Extract the (x, y) coordinate from the center of the cell holding the provided text.  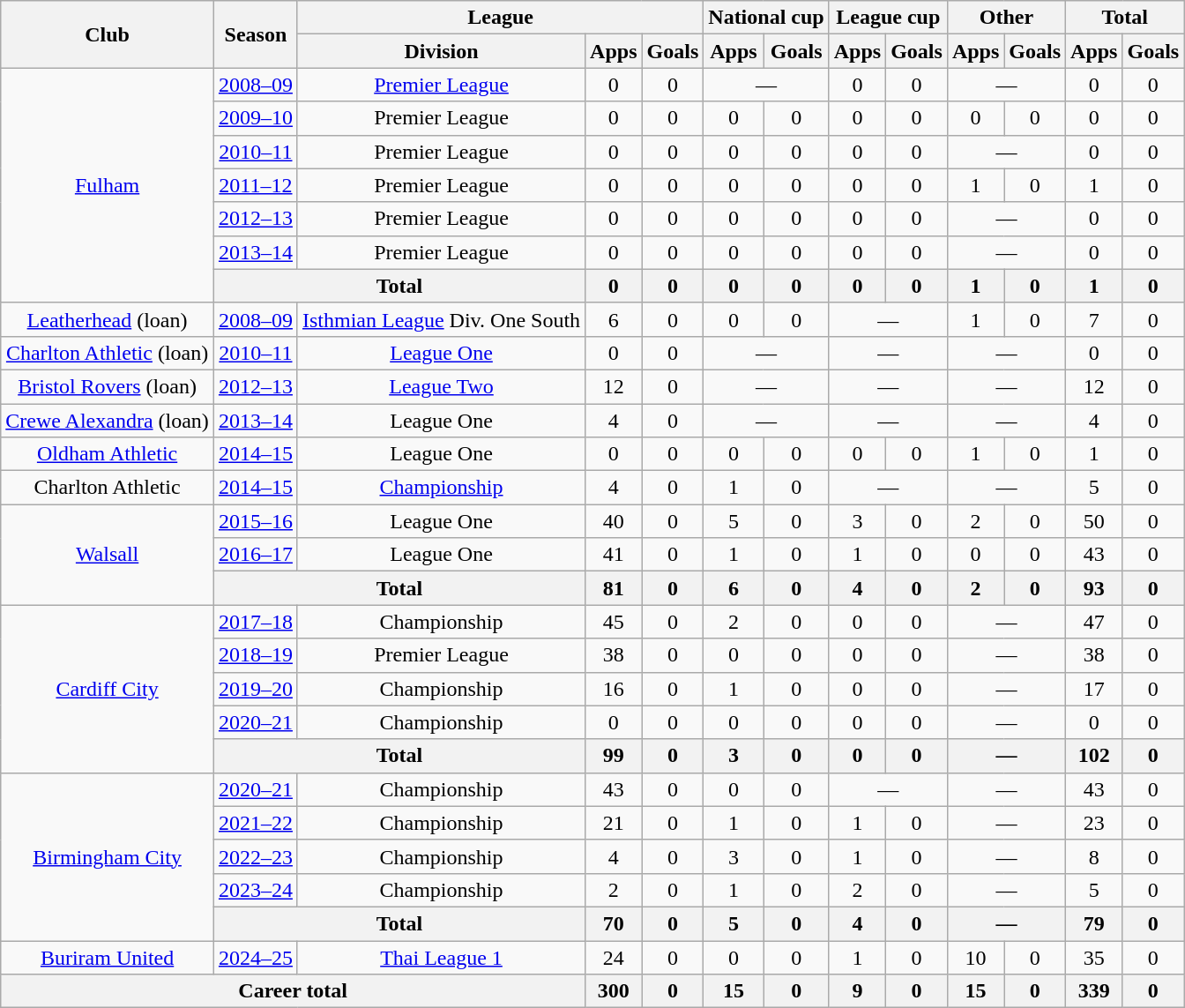
Charlton Athletic (108, 488)
8 (1094, 856)
16 (614, 689)
Crewe Alexandra (loan) (108, 421)
17 (1094, 689)
35 (1094, 957)
21 (614, 823)
45 (614, 622)
2023–24 (256, 890)
2016–17 (256, 555)
League cup (888, 18)
10 (975, 957)
2019–20 (256, 689)
Leatherhead (loan) (108, 319)
50 (1094, 521)
102 (1094, 756)
2017–18 (256, 622)
Club (108, 34)
2018–19 (256, 655)
70 (614, 923)
23 (1094, 823)
Isthmian League Div. One South (441, 319)
99 (614, 756)
2021–22 (256, 823)
47 (1094, 622)
Thai League 1 (441, 957)
79 (1094, 923)
Oldham Athletic (108, 454)
Buriram United (108, 957)
9 (857, 991)
Charlton Athletic (loan) (108, 353)
300 (614, 991)
7 (1094, 319)
24 (614, 957)
2011–12 (256, 185)
Season (256, 34)
Walsall (108, 555)
Other (1006, 18)
93 (1094, 588)
National cup (766, 18)
Bristol Rovers (loan) (108, 386)
Career total (293, 991)
Fulham (108, 185)
41 (614, 555)
League Two (441, 386)
40 (614, 521)
2015–16 (256, 521)
2024–25 (256, 957)
2009–10 (256, 118)
339 (1094, 991)
Birmingham City (108, 856)
2022–23 (256, 856)
Division (441, 51)
League (500, 18)
81 (614, 588)
Cardiff City (108, 689)
